From the cell containing the given text, extract its center point as (x, y) coordinate. 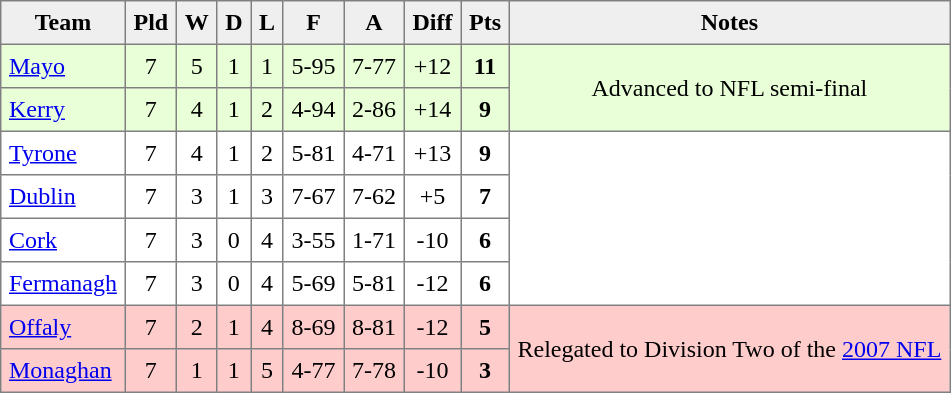
2-86 (374, 110)
5-95 (313, 66)
Dublin (63, 197)
Cork (63, 240)
+13 (432, 153)
+14 (432, 110)
D (234, 23)
3-55 (313, 240)
4-94 (313, 110)
F (313, 23)
Pts (485, 23)
1-71 (374, 240)
7-62 (374, 197)
Advanced to NFL semi-final (729, 88)
+12 (432, 66)
Mayo (63, 66)
Kerry (63, 110)
7-67 (313, 197)
Team (63, 23)
A (374, 23)
7-78 (374, 371)
L (268, 23)
Relegated to Division Two of the 2007 NFL (729, 348)
8-69 (313, 327)
7-77 (374, 66)
Offaly (63, 327)
4-71 (374, 153)
W (196, 23)
5-69 (313, 284)
+5 (432, 197)
4-77 (313, 371)
Tyrone (63, 153)
8-81 (374, 327)
Notes (729, 23)
Diff (432, 23)
Pld (150, 23)
Monaghan (63, 371)
11 (485, 66)
Fermanagh (63, 284)
